Find where the given text appears and provide that cell's center as [X, Y] coordinate. 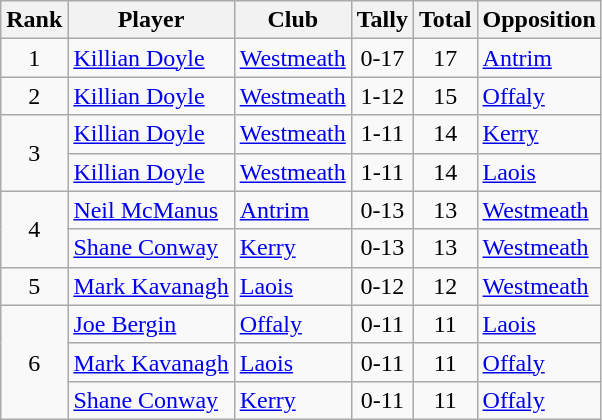
Rank [34, 20]
4 [34, 229]
5 [34, 286]
0-17 [382, 58]
15 [445, 96]
6 [34, 362]
1 [34, 58]
Joe Bergin [151, 324]
17 [445, 58]
Total [445, 20]
Neil McManus [151, 210]
Player [151, 20]
Tally [382, 20]
0-12 [382, 286]
Opposition [539, 20]
Club [292, 20]
2 [34, 96]
12 [445, 286]
1-12 [382, 96]
3 [34, 153]
